Output the [x, y] coordinate of the center of the cell containing the given text.  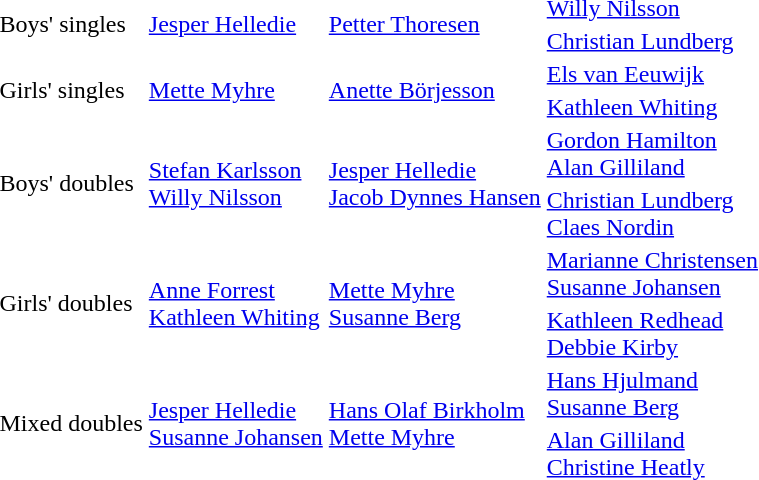
Els van Eeuwijk [652, 74]
Marianne Christensen Susanne Johansen [652, 274]
Anette Börjesson [434, 90]
Mette Myhre Susanne Berg [434, 304]
Christian Lundberg Claes Nordin [652, 214]
Kathleen Redhead Debbie Kirby [652, 334]
Hans Hjulmand Susanne Berg [652, 394]
Christian Lundberg [652, 41]
Gordon Hamilton Alan Gilliland [652, 154]
Anne Forrest Kathleen Whiting [236, 304]
Jesper Helledie Jacob Dynnes Hansen [434, 184]
Kathleen Whiting [652, 107]
Stefan Karlsson Willy Nilsson [236, 184]
Mette Myhre [236, 90]
